Pinpoint the cell where the given text exists, returning its [x, y] midpoint coordinate. 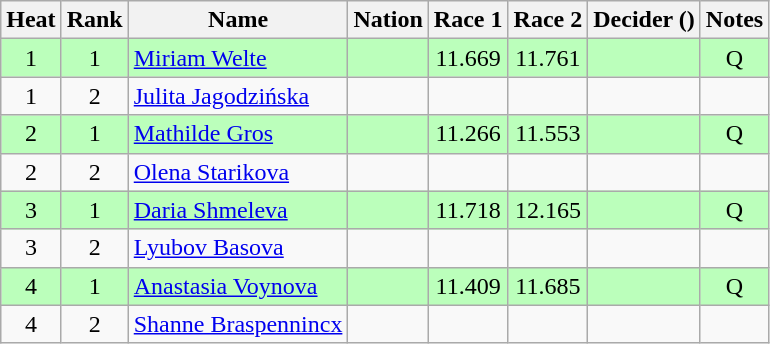
Rank [94, 20]
11.685 [548, 286]
Mathilde Gros [238, 134]
Heat [31, 20]
Lyubov Basova [238, 248]
11.266 [468, 134]
11.718 [468, 210]
12.165 [548, 210]
Notes [734, 20]
Shanne Braspennincx [238, 324]
Olena Starikova [238, 172]
Race 1 [468, 20]
11.669 [468, 58]
Anastasia Voynova [238, 286]
Name [238, 20]
Daria Shmeleva [238, 210]
Nation [388, 20]
11.553 [548, 134]
11.409 [468, 286]
Miriam Welte [238, 58]
Race 2 [548, 20]
Decider () [644, 20]
11.761 [548, 58]
Julita Jagodzińska [238, 96]
